Extract the [x, y] coordinate from the center of the cell holding the provided text.  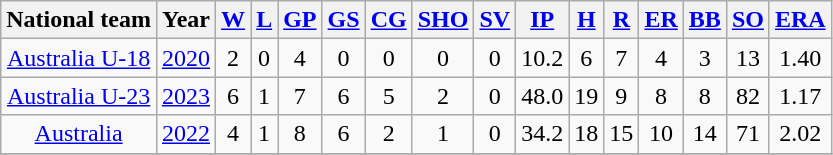
1.17 [800, 96]
H [586, 20]
National team [79, 20]
BB [704, 20]
10.2 [542, 58]
L [264, 20]
Australia U-23 [79, 96]
19 [586, 96]
W [234, 20]
1.40 [800, 58]
R [622, 20]
14 [704, 134]
71 [748, 134]
2023 [186, 96]
Australia [79, 134]
IP [542, 20]
Year [186, 20]
82 [748, 96]
2.02 [800, 134]
CG [388, 20]
SV [495, 20]
GS [344, 20]
9 [622, 96]
48.0 [542, 96]
ERA [800, 20]
3 [704, 58]
13 [748, 58]
SHO [443, 20]
2022 [186, 134]
34.2 [542, 134]
18 [586, 134]
ER [661, 20]
2020 [186, 58]
5 [388, 96]
15 [622, 134]
GP [300, 20]
10 [661, 134]
SO [748, 20]
Australia U-18 [79, 58]
